Locate the cell with the specified text and output its (x, y) center coordinate. 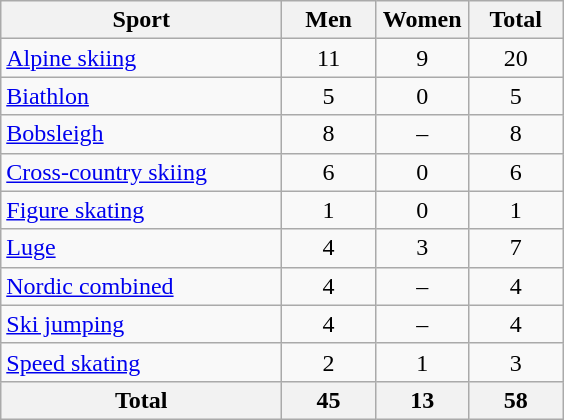
Alpine skiing (142, 58)
Cross-country skiing (142, 172)
13 (422, 400)
Sport (142, 20)
20 (516, 58)
Ski jumping (142, 324)
58 (516, 400)
Nordic combined (142, 286)
45 (329, 400)
Bobsleigh (142, 134)
Men (329, 20)
Speed skating (142, 362)
Women (422, 20)
7 (516, 248)
9 (422, 58)
11 (329, 58)
Luge (142, 248)
2 (329, 362)
Biathlon (142, 96)
Figure skating (142, 210)
